From the cell containing the given text, extract its center point as [X, Y] coordinate. 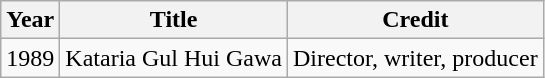
Title [174, 20]
1989 [30, 58]
Year [30, 20]
Director, writer, producer [415, 58]
Kataria Gul Hui Gawa [174, 58]
Credit [415, 20]
